Find where the given text appears and provide that cell's center as (X, Y) coordinate. 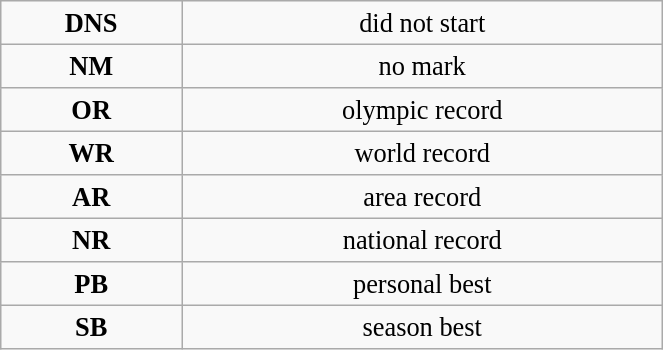
world record (422, 153)
area record (422, 197)
SB (92, 327)
national record (422, 240)
olympic record (422, 109)
OR (92, 109)
PB (92, 284)
WR (92, 153)
NR (92, 240)
personal best (422, 284)
season best (422, 327)
no mark (422, 66)
AR (92, 197)
did not start (422, 22)
NM (92, 66)
DNS (92, 22)
